Return [x, y] of the center of cell containing provided text 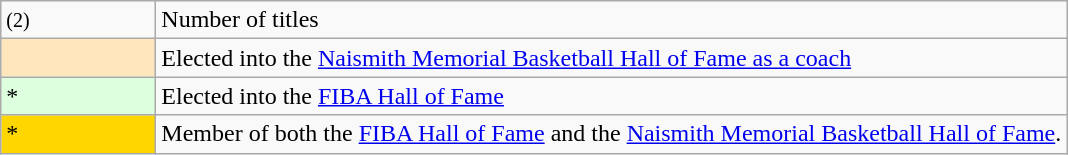
Member of both the FIBA Hall of Fame and the Naismith Memorial Basketball Hall of Fame. [612, 134]
Elected into the Naismith Memorial Basketball Hall of Fame as a coach [612, 58]
(2) [78, 20]
Elected into the FIBA Hall of Fame [612, 96]
Number of titles [612, 20]
